Pinpoint the cell where the given text exists, returning its (X, Y) midpoint coordinate. 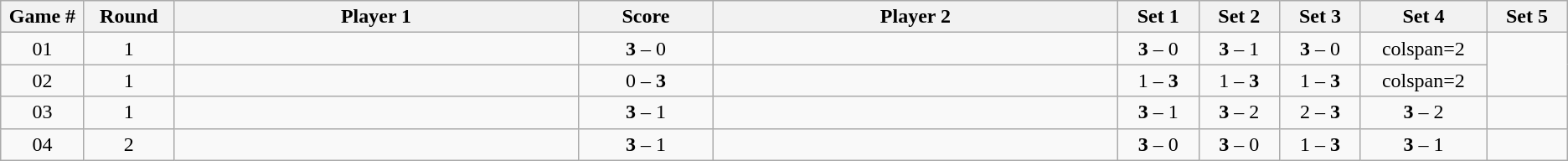
Player 2 (915, 17)
2 – 3 (1320, 112)
Player 1 (377, 17)
Set 1 (1158, 17)
Game # (42, 17)
Set 4 (1423, 17)
Round (129, 17)
04 (42, 144)
Set 3 (1320, 17)
03 (42, 112)
2 (129, 144)
0 – 3 (645, 80)
Set 2 (1240, 17)
Score (645, 17)
01 (42, 49)
02 (42, 80)
Set 5 (1528, 17)
